Find where the given text appears and provide that cell's center as [x, y] coordinate. 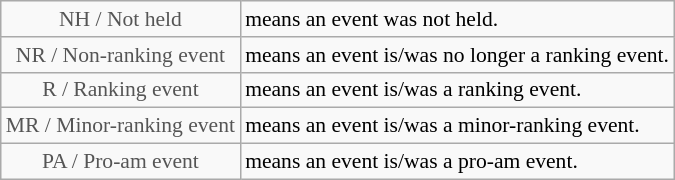
means an event is/was a ranking event. [457, 90]
MR / Minor-ranking event [120, 126]
means an event is/was no longer a ranking event. [457, 55]
means an event was not held. [457, 19]
means an event is/was a minor-ranking event. [457, 126]
NR / Non-ranking event [120, 55]
PA / Pro-am event [120, 162]
R / Ranking event [120, 90]
means an event is/was a pro-am event. [457, 162]
NH / Not held [120, 19]
